Find where the given text appears and provide that cell's center as [X, Y] coordinate. 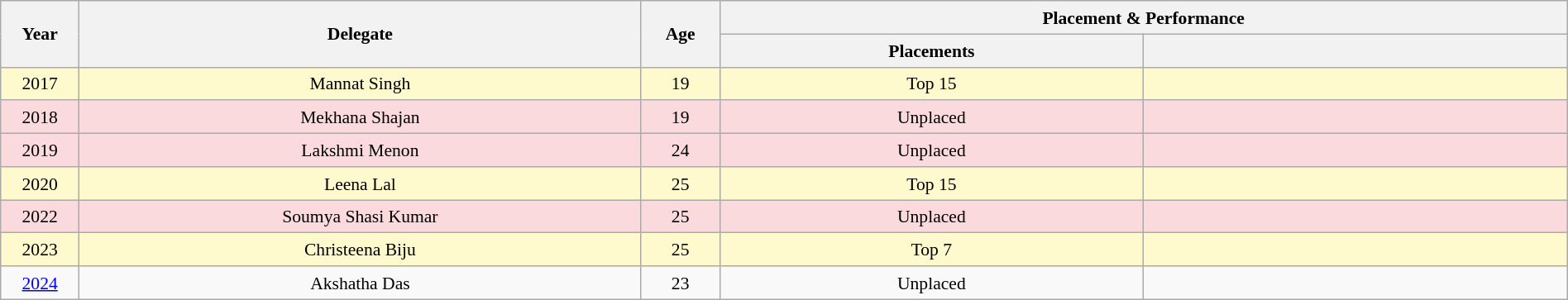
23 [680, 283]
Delegate [361, 34]
Top 7 [931, 250]
24 [680, 150]
Akshatha Das [361, 283]
2022 [40, 217]
2019 [40, 150]
Leena Lal [361, 183]
Mannat Singh [361, 83]
Placement & Performance [1143, 17]
Mekhana Shajan [361, 117]
Lakshmi Menon [361, 150]
Soumya Shasi Kumar [361, 217]
2024 [40, 283]
Year [40, 34]
2017 [40, 83]
2020 [40, 183]
Christeena Biju [361, 250]
2023 [40, 250]
Placements [931, 50]
Age [680, 34]
2018 [40, 117]
